Capture the cell that displays the provided text and extract its (x, y) central coordinate. 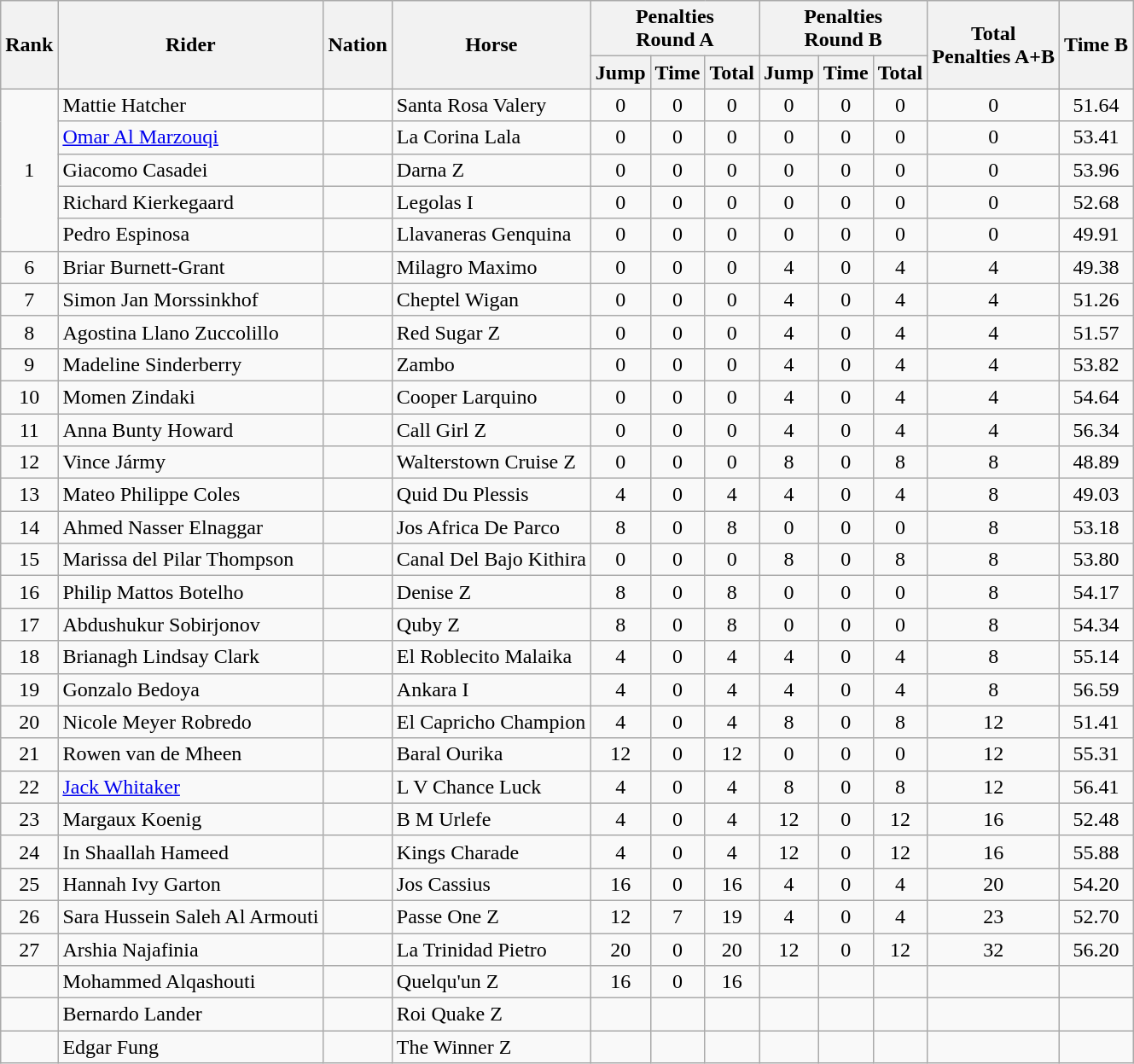
Madeline Sinderberry (191, 364)
Passe One Z (491, 916)
Philip Mattos Botelho (191, 592)
Agostina Llano Zuccolillo (191, 332)
54.64 (1096, 397)
L V Chance Luck (491, 787)
Margaux Koenig (191, 819)
Jack Whitaker (191, 787)
Hannah Ivy Garton (191, 884)
52.68 (1096, 202)
54.34 (1096, 625)
Simon Jan Morssinkhof (191, 299)
15 (29, 560)
56.34 (1096, 429)
32 (993, 950)
Penalties Round B (843, 29)
51.64 (1096, 105)
Rider (191, 44)
53.82 (1096, 364)
Arshia Najafinia (191, 950)
Zambo (491, 364)
Ahmed Nasser Elnaggar (191, 527)
Edgar Fung (191, 1047)
Anna Bunty Howard (191, 429)
Call Girl Z (491, 429)
21 (29, 754)
Cooper Larquino (491, 397)
13 (29, 495)
24 (29, 852)
Time B (1096, 44)
51.41 (1096, 722)
18 (29, 657)
11 (29, 429)
49.91 (1096, 235)
Rank (29, 44)
Mattie Hatcher (191, 105)
Santa Rosa Valery (491, 105)
B M Urlefe (491, 819)
55.14 (1096, 657)
Vince Jármy (191, 462)
Baral Ourika (491, 754)
El Capricho Champion (491, 722)
52.48 (1096, 819)
Roi Quake Z (491, 1015)
Briar Burnett-Grant (191, 267)
Gonzalo Bedoya (191, 689)
Penalties Round A (674, 29)
51.57 (1096, 332)
Momen Zindaki (191, 397)
In Shaallah Hameed (191, 852)
Nicole Meyer Robredo (191, 722)
Omar Al Marzouqi (191, 137)
56.20 (1096, 950)
22 (29, 787)
La Trinidad Pietro (491, 950)
9 (29, 364)
25 (29, 884)
Total Penalties A+B (993, 44)
El Roblecito Malaika (491, 657)
27 (29, 950)
26 (29, 916)
Abdushukur Sobirjonov (191, 625)
Legolas I (491, 202)
6 (29, 267)
The Winner Z (491, 1047)
Llavaneras Genquina (491, 235)
55.88 (1096, 852)
Cheptel Wigan (491, 299)
52.70 (1096, 916)
Quid Du Plessis (491, 495)
Red Sugar Z (491, 332)
54.20 (1096, 884)
Brianagh Lindsay Clark (191, 657)
Giacomo Casadei (191, 170)
Rowen van de Mheen (191, 754)
53.41 (1096, 137)
Bernardo Lander (191, 1015)
Kings Charade (491, 852)
14 (29, 527)
Marissa del Pilar Thompson (191, 560)
Horse (491, 44)
Pedro Espinosa (191, 235)
17 (29, 625)
49.38 (1096, 267)
Ankara I (491, 689)
54.17 (1096, 592)
Walterstown Cruise Z (491, 462)
56.59 (1096, 689)
56.41 (1096, 787)
Jos Africa De Parco (491, 527)
49.03 (1096, 495)
Mohammed Alqashouti (191, 982)
Quby Z (491, 625)
Denise Z (491, 592)
Richard Kierkegaard (191, 202)
Nation (358, 44)
Milagro Maximo (491, 267)
Jos Cassius (491, 884)
55.31 (1096, 754)
Darna Z (491, 170)
53.80 (1096, 560)
48.89 (1096, 462)
53.96 (1096, 170)
51.26 (1096, 299)
10 (29, 397)
1 (29, 170)
Sara Hussein Saleh Al Armouti (191, 916)
53.18 (1096, 527)
Quelqu'un Z (491, 982)
Canal Del Bajo Kithira (491, 560)
Mateo Philippe Coles (191, 495)
La Corina Lala (491, 137)
